Identify which cell holds the provided text, then report its (x, y) central coordinate. 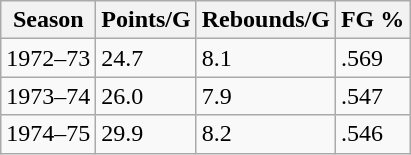
Season (48, 20)
29.9 (146, 134)
8.1 (266, 58)
1974–75 (48, 134)
.546 (372, 134)
.547 (372, 96)
FG % (372, 20)
8.2 (266, 134)
Rebounds/G (266, 20)
Points/G (146, 20)
.569 (372, 58)
1973–74 (48, 96)
7.9 (266, 96)
24.7 (146, 58)
1972–73 (48, 58)
26.0 (146, 96)
